Provide the [X, Y] coordinate of the cell's center where the given text is located.  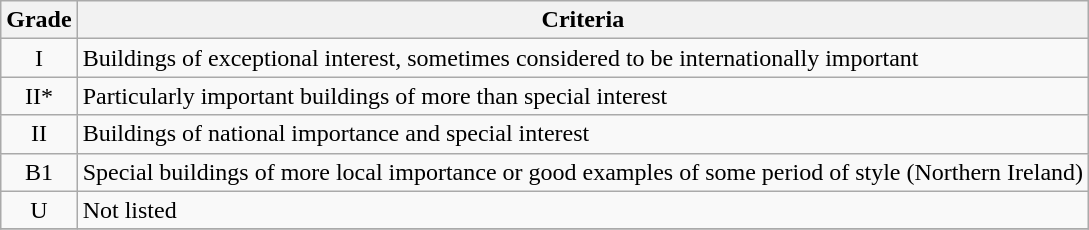
B1 [39, 172]
U [39, 210]
Criteria [582, 20]
Buildings of exceptional interest, sometimes considered to be internationally important [582, 58]
I [39, 58]
Special buildings of more local importance or good examples of some period of style (Northern Ireland) [582, 172]
Grade [39, 20]
II* [39, 96]
Not listed [582, 210]
Buildings of national importance and special interest [582, 134]
Particularly important buildings of more than special interest [582, 96]
II [39, 134]
